Detect which cell encompasses the target text, then output its (x, y) center coordinate. 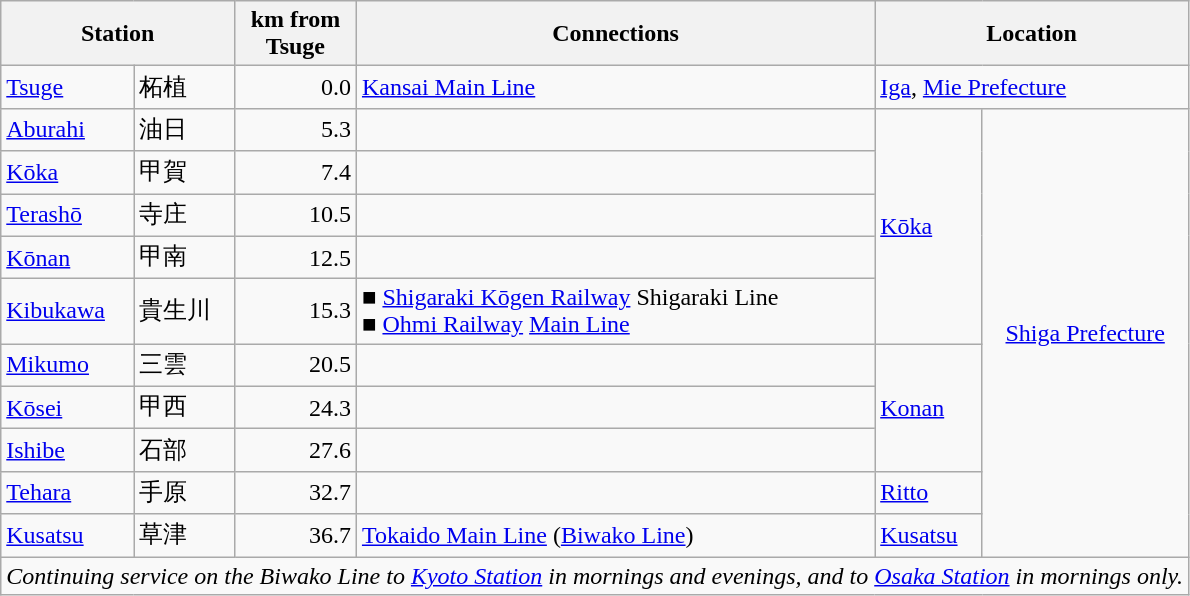
24.3 (295, 408)
7.4 (295, 172)
石部 (184, 450)
Aburahi (68, 130)
貴生川 (184, 312)
Kōnan (68, 258)
0.0 (295, 88)
Location (1032, 34)
手原 (184, 492)
32.7 (295, 492)
甲賀 (184, 172)
柘植 (184, 88)
15.3 (295, 312)
Continuing service on the Biwako Line to Kyoto Station in mornings and evenings, and to Osaka Station in mornings only. (595, 575)
km fromTsuge (295, 34)
■ Shigaraki Kōgen Railway Shigaraki Line■ Ohmi Railway Main Line (615, 312)
20.5 (295, 366)
甲西 (184, 408)
Terashō (68, 216)
草津 (184, 536)
Station (118, 34)
Tokaido Main Line (Biwako Line) (615, 536)
Tsuge (68, 88)
10.5 (295, 216)
36.7 (295, 536)
寺庄 (184, 216)
Iga, Mie Prefecture (1032, 88)
12.5 (295, 258)
三雲 (184, 366)
5.3 (295, 130)
Ishibe (68, 450)
Kansai Main Line (615, 88)
Connections (615, 34)
Shiga Prefecture (1086, 332)
27.6 (295, 450)
Ritto (928, 492)
Konan (928, 408)
Tehara (68, 492)
Kōsei (68, 408)
油日 (184, 130)
Kibukawa (68, 312)
Mikumo (68, 366)
甲南 (184, 258)
